Identify which cell holds the provided text, then report its (X, Y) central coordinate. 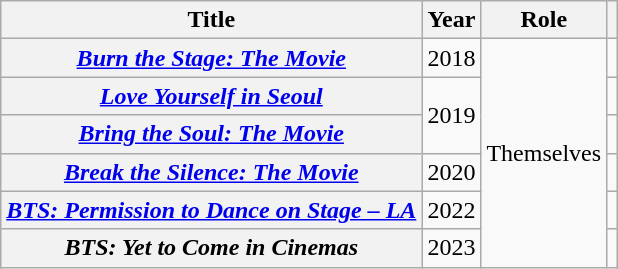
Burn the Stage: The Movie (212, 58)
Themselves (544, 153)
BTS: Permission to Dance on Stage – LA (212, 210)
2020 (452, 172)
Year (452, 20)
Love Yourself in Seoul (212, 96)
2022 (452, 210)
Bring the Soul: The Movie (212, 134)
2018 (452, 58)
Role (544, 20)
BTS: Yet to Come in Cinemas (212, 248)
2023 (452, 248)
Break the Silence: The Movie (212, 172)
Title (212, 20)
2019 (452, 115)
